Pinpoint the cell where the given text exists, returning its [x, y] midpoint coordinate. 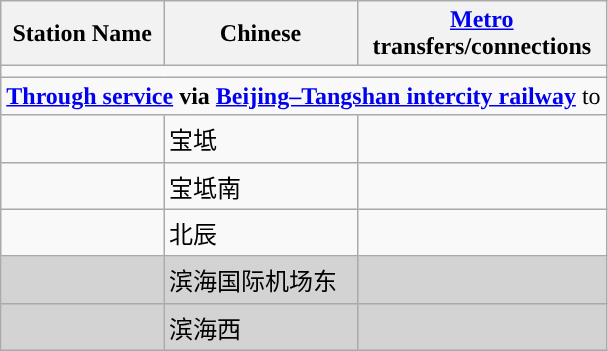
Station Name [82, 34]
Chinese [261, 34]
滨海国际机场东 [261, 280]
宝坻 [261, 138]
宝坻南 [261, 186]
滨海西 [261, 326]
北辰 [261, 232]
Through service via Beijing–Tangshan intercity railway to [304, 96]
Metrotransfers/connections [482, 34]
